Extract the (x, y) coordinate from the center of the cell holding the provided text.  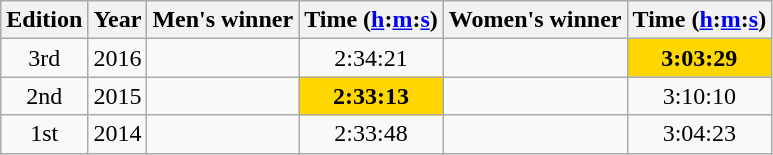
Women's winner (535, 20)
Men's winner (223, 20)
3rd (44, 58)
1st (44, 134)
3:10:10 (700, 96)
2:33:48 (372, 134)
Year (118, 20)
3:04:23 (700, 134)
2:34:21 (372, 58)
2015 (118, 96)
2nd (44, 96)
2014 (118, 134)
2:33:13 (372, 96)
3:03:29 (700, 58)
Edition (44, 20)
2016 (118, 58)
